Locate the cell with the specified text and output its [x, y] center coordinate. 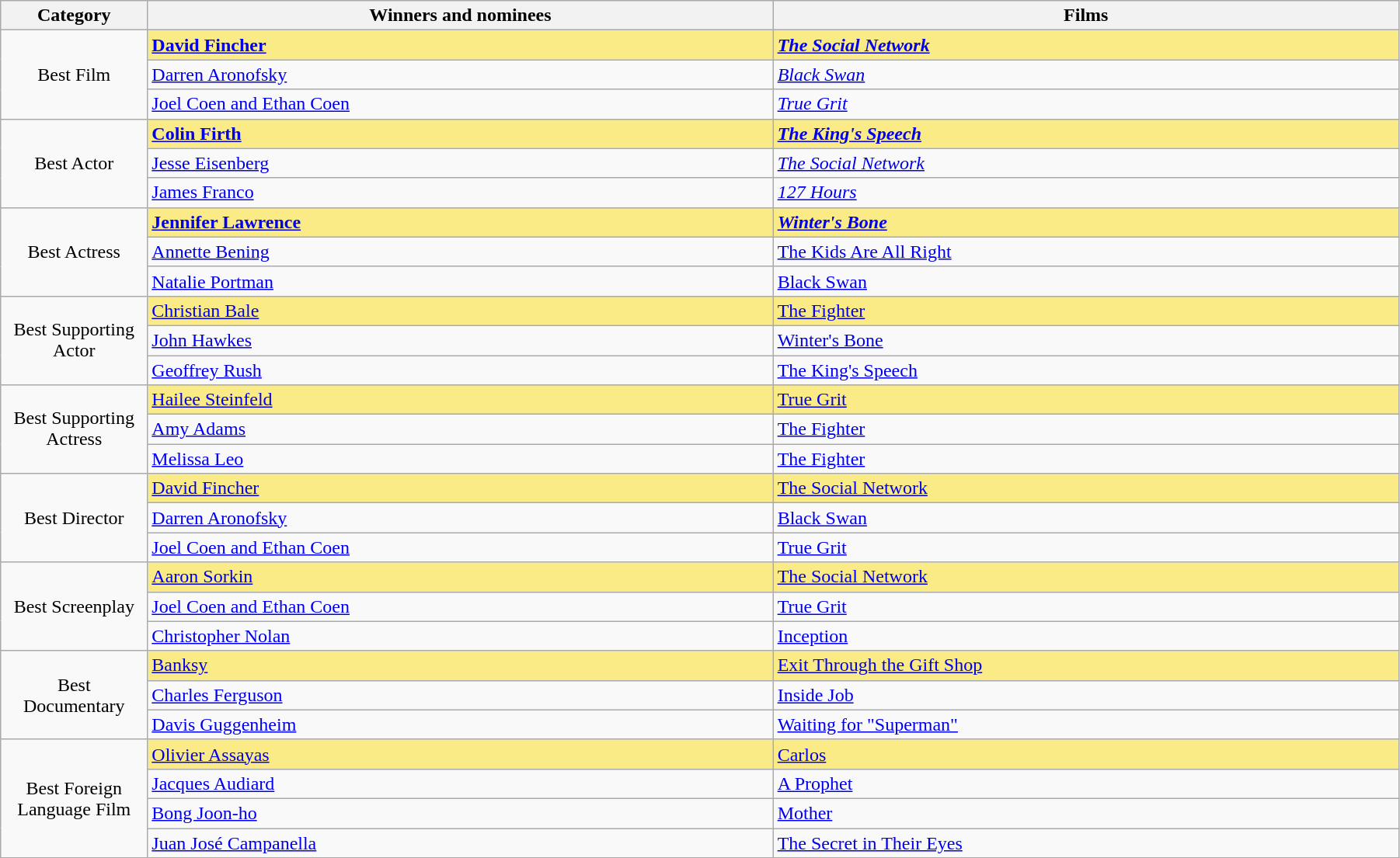
Best Director [75, 518]
Natalie Portman [460, 281]
127 Hours [1086, 193]
Geoffrey Rush [460, 370]
Exit Through the Gift Shop [1086, 665]
Best Film [75, 75]
Banksy [460, 665]
The Kids Are All Right [1086, 252]
Christopher Nolan [460, 636]
Best Foreign Language Film [75, 798]
Carlos [1086, 754]
Best Actress [75, 252]
Aaron Sorkin [460, 577]
Melissa Leo [460, 459]
Hailee Steinfeld [460, 400]
Category [75, 16]
Jennifer Lawrence [460, 222]
Mother [1086, 813]
Best Supporting Actor [75, 340]
Films [1086, 16]
Christian Bale [460, 311]
Jesse Eisenberg [460, 163]
Jacques Audiard [460, 783]
Colin Firth [460, 134]
Juan José Campanella [460, 842]
Bong Joon-ho [460, 813]
Inside Job [1086, 695]
Olivier Assayas [460, 754]
John Hawkes [460, 340]
Inception [1086, 636]
A Prophet [1086, 783]
James Franco [460, 193]
Best Documentary [75, 695]
Best Screenplay [75, 606]
Winners and nominees [460, 16]
Charles Ferguson [460, 695]
The Secret in Their Eyes [1086, 842]
Amy Adams [460, 429]
Annette Bening [460, 252]
Davis Guggenheim [460, 724]
Waiting for "Superman" [1086, 724]
Best Supporting Actress [75, 429]
Best Actor [75, 163]
